Extract the (X, Y) coordinate from the center of the cell holding the provided text.  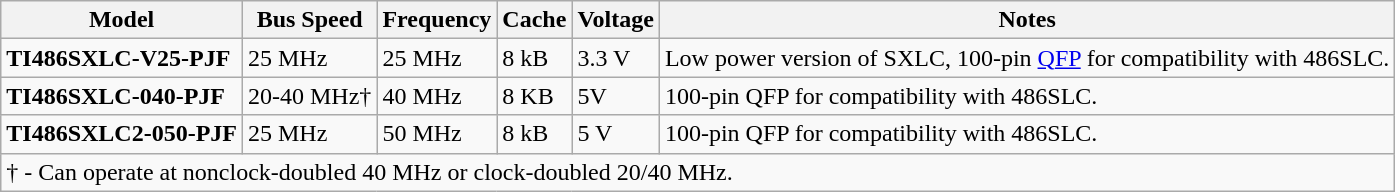
20-40 MHz† (309, 96)
TI486SXLC-040-PJF (122, 96)
Model (122, 20)
Frequency (437, 20)
Cache (534, 20)
† - Can operate at nonclock-doubled 40 MHz or clock-doubled 20/40 MHz. (698, 172)
Notes (1026, 20)
5 V (616, 134)
5V (616, 96)
40 MHz (437, 96)
50 MHz (437, 134)
Low power version of SXLC, 100-pin QFP for compatibility with 486SLC. (1026, 58)
Voltage (616, 20)
Bus Speed (309, 20)
TI486SXLC-V25-PJF (122, 58)
8 KB (534, 96)
3.3 V (616, 58)
TI486SXLC2-050-PJF (122, 134)
